Determine the (x, y) coordinate at the center of the cell enclosing the given text.  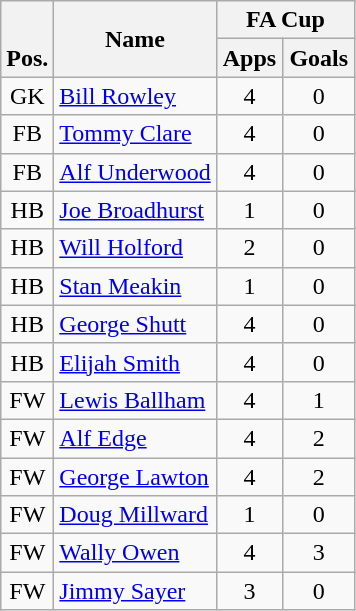
George Lawton (135, 477)
Alf Underwood (135, 172)
Alf Edge (135, 438)
GK (28, 96)
Elijah Smith (135, 362)
Goals (319, 58)
Pos. (28, 39)
Stan Meakin (135, 286)
Will Holford (135, 248)
Lewis Ballham (135, 400)
George Shutt (135, 324)
Apps (250, 58)
Bill Rowley (135, 96)
FA Cup (286, 20)
Joe Broadhurst (135, 210)
Jimmy Sayer (135, 591)
Wally Owen (135, 553)
Tommy Clare (135, 134)
Name (135, 39)
Doug Millward (135, 515)
